Return the [X, Y] coordinate for the center point of the cell that contains the specified text.  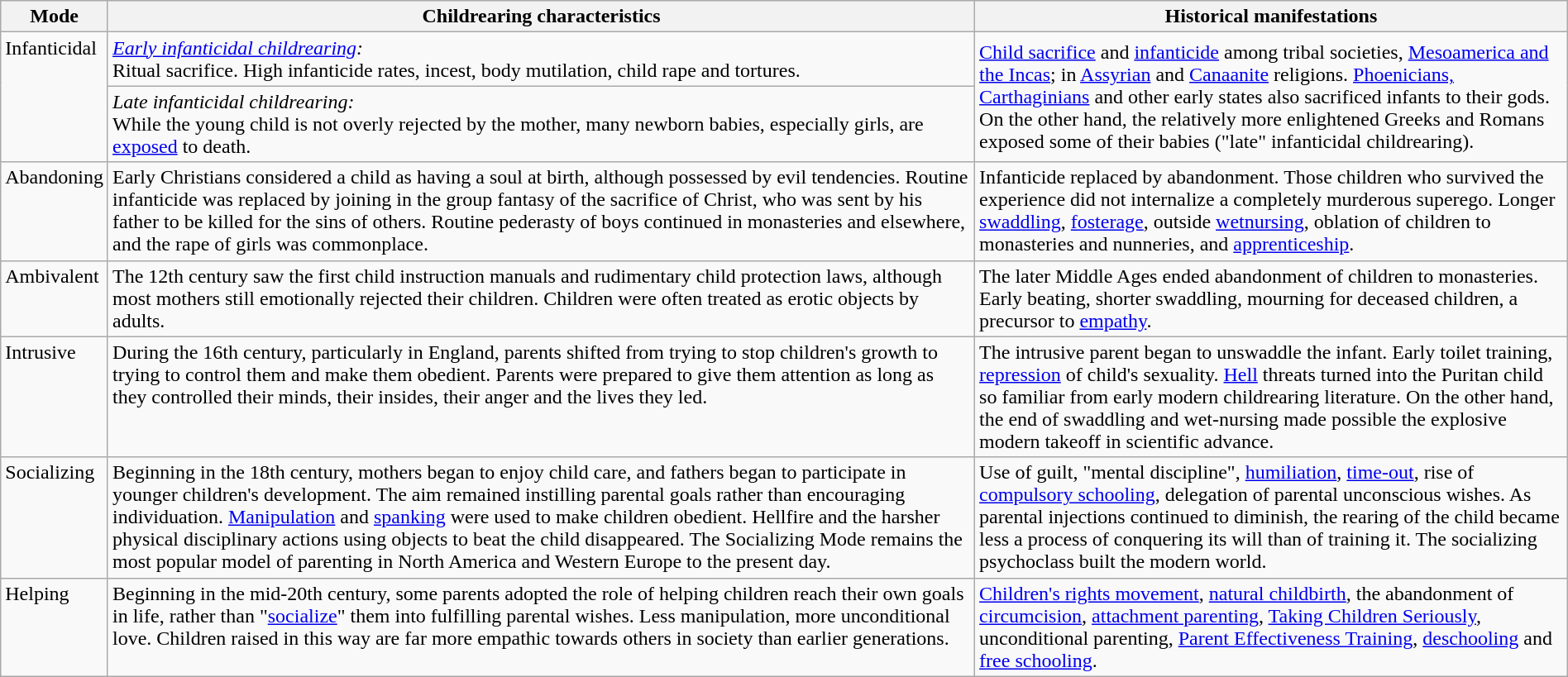
Helping [55, 627]
Socializing [55, 517]
Historical manifestations [1272, 17]
Childrearing characteristics [541, 17]
Abandoning [55, 212]
Infanticidal [55, 98]
Ambivalent [55, 298]
Early infanticidal childrearing:Ritual sacrifice. High infanticide rates, incest, body mutilation, child rape and tortures. [541, 60]
Mode [55, 17]
Intrusive [55, 397]
